Output the (x, y) coordinate of the center of the cell containing the given text.  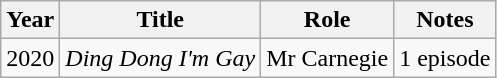
Title (160, 20)
1 episode (445, 58)
Notes (445, 20)
Role (328, 20)
2020 (30, 58)
Ding Dong I'm Gay (160, 58)
Mr Carnegie (328, 58)
Year (30, 20)
